Extract the (X, Y) coordinate from the center of the cell holding the provided text.  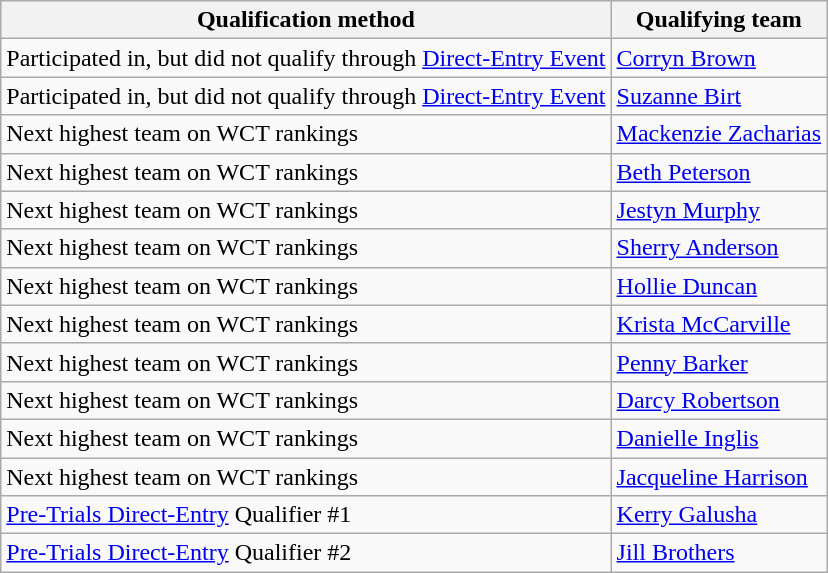
Pre-Trials Direct-Entry Qualifier #1 (306, 515)
Pre-Trials Direct-Entry Qualifier #2 (306, 553)
Corryn Brown (719, 58)
Krista McCarville (719, 324)
Suzanne Birt (719, 96)
Qualifying team (719, 20)
Penny Barker (719, 362)
Qualification method (306, 20)
Darcy Robertson (719, 400)
Jill Brothers (719, 553)
Hollie Duncan (719, 286)
Jacqueline Harrison (719, 477)
Jestyn Murphy (719, 210)
Sherry Anderson (719, 248)
Beth Peterson (719, 172)
Kerry Galusha (719, 515)
Mackenzie Zacharias (719, 134)
Danielle Inglis (719, 438)
